Return [x, y] of the center of cell containing provided text 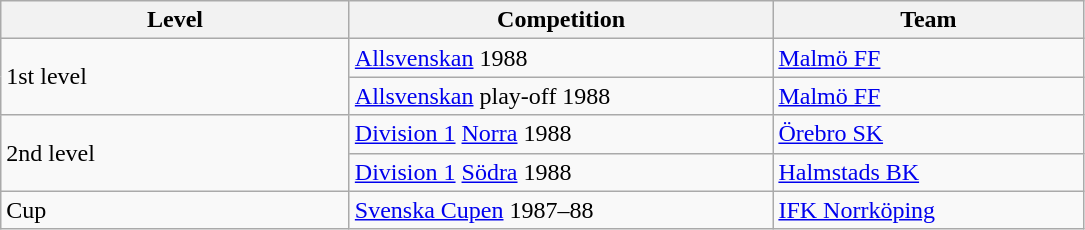
2nd level [176, 153]
Division 1 Södra 1988 [561, 172]
Allsvenskan 1988 [561, 58]
Cup [176, 210]
Level [176, 20]
Competition [561, 20]
Team [928, 20]
1st level [176, 77]
IFK Norrköping [928, 210]
Svenska Cupen 1987–88 [561, 210]
Allsvenskan play-off 1988 [561, 96]
Halmstads BK [928, 172]
Örebro SK [928, 134]
Division 1 Norra 1988 [561, 134]
